From the cell containing the given text, extract its center point as [X, Y] coordinate. 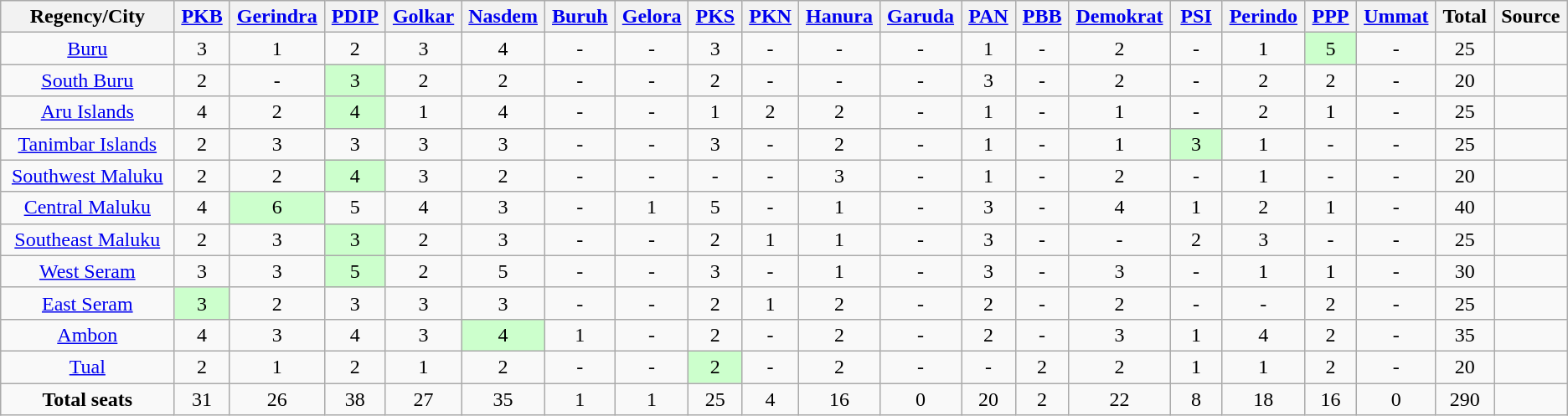
30 [1465, 271]
31 [202, 399]
PKB [202, 17]
26 [276, 399]
6 [276, 208]
27 [423, 399]
PBB [1042, 17]
Perindo [1263, 17]
Total [1465, 17]
Tual [87, 367]
South Buru [87, 80]
38 [355, 399]
Golkar [423, 17]
Southwest Maluku [87, 176]
PSI [1196, 17]
8 [1196, 399]
22 [1119, 399]
Garuda [921, 17]
Southeast Maluku [87, 239]
Ambon [87, 335]
Gelora [652, 17]
East Seram [87, 303]
Buruh [580, 17]
40 [1465, 208]
Ummat [1396, 17]
Source [1531, 17]
Tanimbar Islands [87, 144]
Buru [87, 49]
Gerindra [276, 17]
18 [1263, 399]
290 [1465, 399]
PDIP [355, 17]
PKN [771, 17]
Demokrat [1119, 17]
PKS [715, 17]
Central Maluku [87, 208]
Aru Islands [87, 112]
Hanura [839, 17]
Nasdem [503, 17]
Total seats [87, 399]
West Seram [87, 271]
Regency/City [87, 17]
PAN [988, 17]
PPP [1330, 17]
